Extract the (x, y) coordinate from the center of the cell holding the provided text.  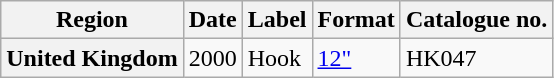
Catalogue no. (476, 20)
Hook (277, 58)
12" (356, 58)
HK047 (476, 58)
2000 (212, 58)
Format (356, 20)
Label (277, 20)
Date (212, 20)
Region (92, 20)
United Kingdom (92, 58)
